From the cell containing the given text, extract its center point as (x, y) coordinate. 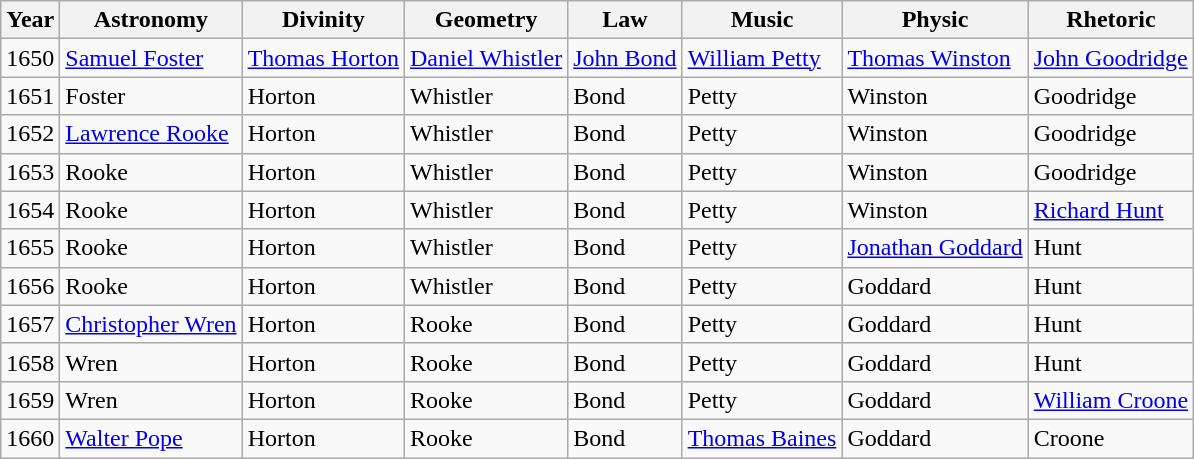
Astronomy (151, 20)
Rhetoric (1110, 20)
Daniel Whistler (486, 58)
Physic (935, 20)
Samuel Foster (151, 58)
Thomas Winston (935, 58)
Richard Hunt (1110, 210)
1660 (30, 438)
Foster (151, 96)
William Petty (762, 58)
1656 (30, 286)
1659 (30, 400)
1651 (30, 96)
Divinity (323, 20)
1654 (30, 210)
Croone (1110, 438)
Lawrence Rooke (151, 134)
1650 (30, 58)
Thomas Baines (762, 438)
1652 (30, 134)
Year (30, 20)
Law (625, 20)
John Bond (625, 58)
Thomas Horton (323, 58)
William Croone (1110, 400)
John Goodridge (1110, 58)
1658 (30, 362)
Walter Pope (151, 438)
Geometry (486, 20)
1655 (30, 248)
Music (762, 20)
Jonathan Goddard (935, 248)
Christopher Wren (151, 324)
1657 (30, 324)
1653 (30, 172)
